Return the [x, y] coordinate for the center point of the cell that contains the specified text.  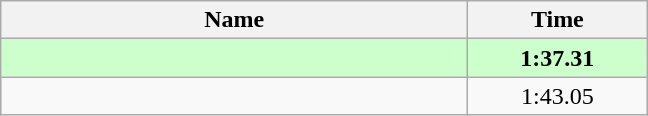
1:43.05 [558, 96]
1:37.31 [558, 58]
Name [234, 20]
Time [558, 20]
